Scan for the cell matching the given text and deliver its (X, Y) coordinate at center. 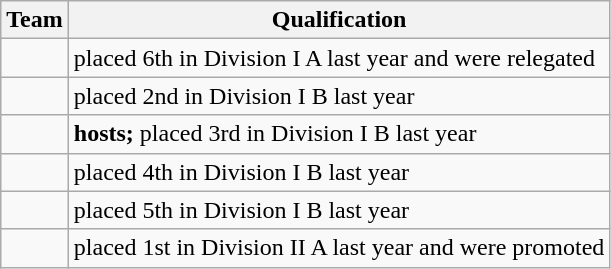
placed 1st in Division II A last year and were promoted (339, 248)
placed 4th in Division I B last year (339, 172)
hosts; placed 3rd in Division I B last year (339, 134)
placed 5th in Division I B last year (339, 210)
placed 6th in Division I A last year and were relegated (339, 58)
Qualification (339, 20)
placed 2nd in Division I B last year (339, 96)
Team (35, 20)
